Return the [X, Y] coordinate for the center point of the cell that contains the specified text.  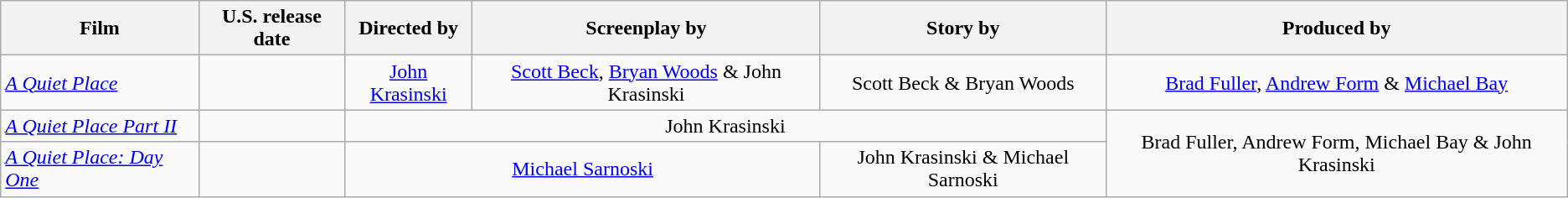
Produced by [1337, 29]
Scott Beck, Bryan Woods & John Krasinski [646, 82]
A Quiet Place Part II [100, 126]
Michael Sarnoski [583, 169]
A Quiet Place: Day One [100, 169]
U.S. release date [271, 29]
Directed by [409, 29]
Brad Fuller, Andrew Form & Michael Bay [1337, 82]
John Krasinski & Michael Sarnoski [963, 169]
Brad Fuller, Andrew Form, Michael Bay & John Krasinski [1337, 153]
Scott Beck & Bryan Woods [963, 82]
Story by [963, 29]
Film [100, 29]
Screenplay by [646, 29]
A Quiet Place [100, 82]
